From the cell containing the given text, extract its center point as [x, y] coordinate. 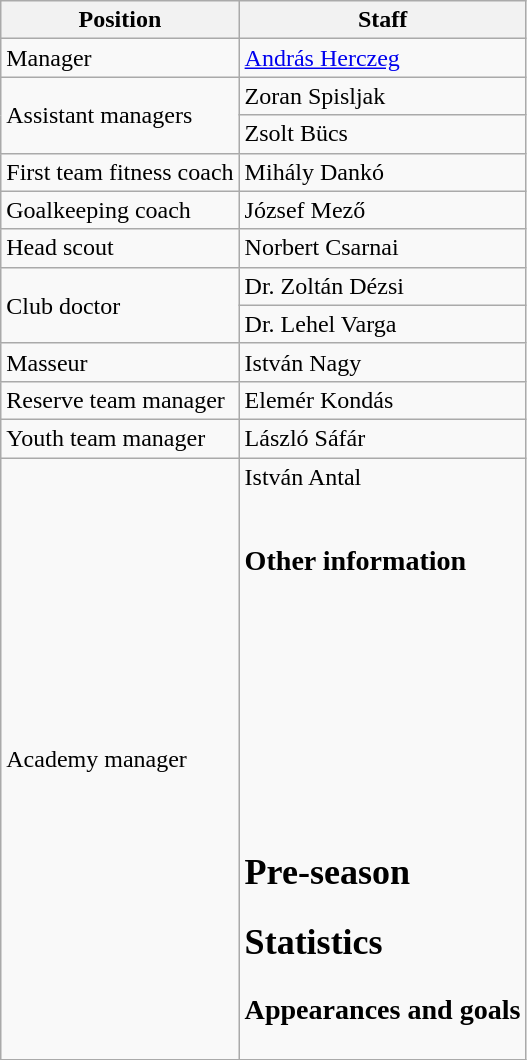
László Sáfár [382, 438]
Zsolt Bücs [382, 134]
Youth team manager [120, 438]
Goalkeeping coach [120, 210]
Dr. Lehel Varga [382, 324]
István AntalOther informationPre-seasonStatisticsAppearances and goals [382, 759]
Reserve team manager [120, 400]
Zoran Spisljak [382, 96]
Manager [120, 58]
Club doctor [120, 305]
Dr. Zoltán Dézsi [382, 286]
Position [120, 20]
First team fitness coach [120, 172]
Mihály Dankó [382, 172]
Staff [382, 20]
Norbert Csarnai [382, 248]
András Herczeg [382, 58]
Academy manager [120, 759]
Elemér Kondás [382, 400]
Assistant managers [120, 115]
Head scout [120, 248]
Masseur [120, 362]
István Nagy [382, 362]
József Mező [382, 210]
